Pinpoint the cell where the given text exists, returning its (x, y) midpoint coordinate. 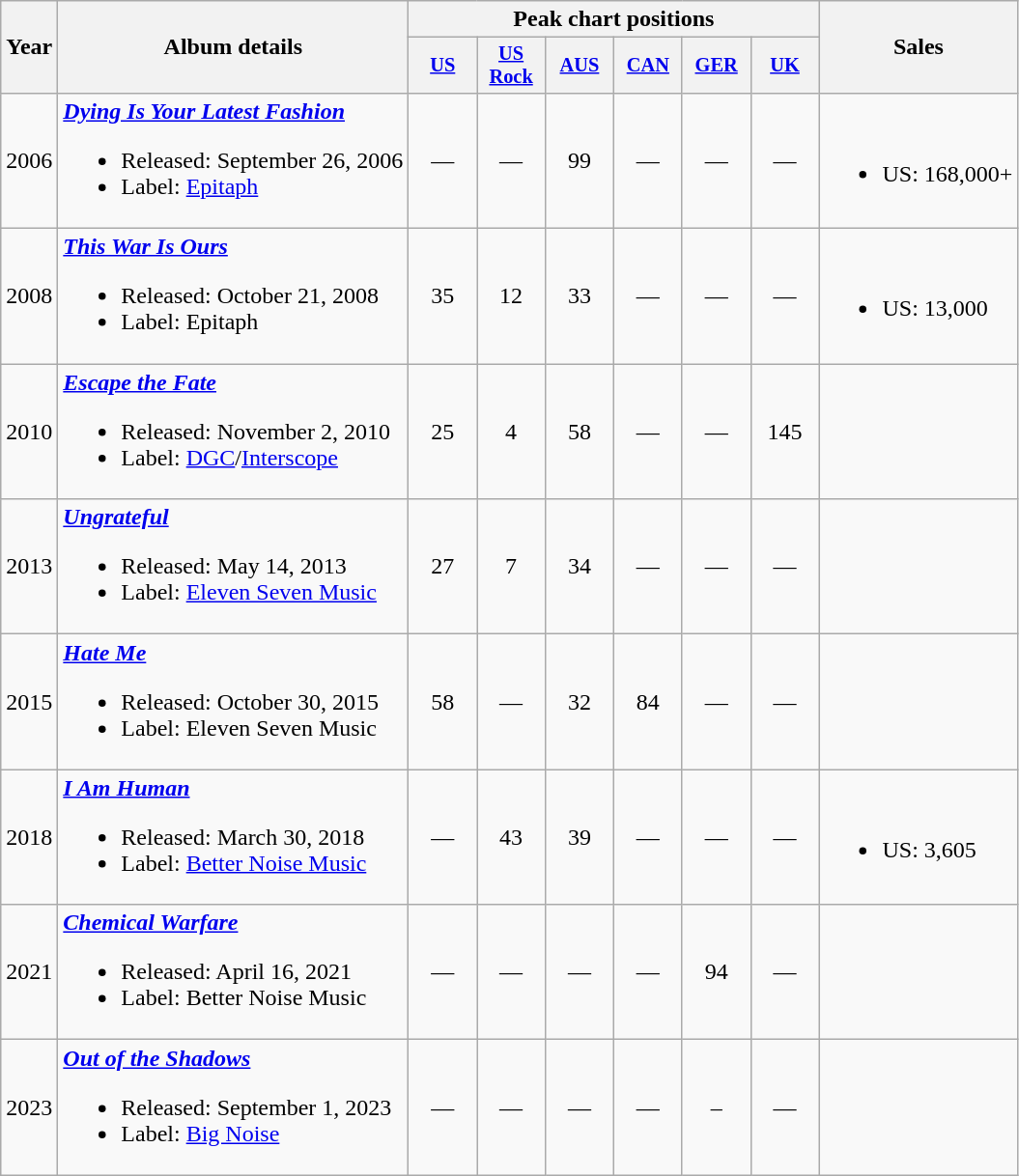
84 (647, 702)
US: 13,000 (919, 296)
2010 (29, 432)
Chemical WarfareReleased: April 16, 2021Label: Better Noise Music (234, 972)
AUS (580, 66)
Year (29, 47)
2021 (29, 972)
Hate MeReleased: October 30, 2015Label: Eleven Seven Music (234, 702)
US: 3,605 (919, 837)
35 (442, 296)
UK (784, 66)
I Am HumanReleased: March 30, 2018Label: Better Noise Music (234, 837)
2008 (29, 296)
94 (717, 972)
CAN (647, 66)
145 (784, 432)
2006 (29, 160)
Peak chart positions (614, 19)
2015 (29, 702)
39 (580, 837)
GER (717, 66)
2018 (29, 837)
UngratefulReleased: May 14, 2013Label: Eleven Seven Music (234, 567)
2023 (29, 1107)
99 (580, 160)
34 (580, 567)
32 (580, 702)
33 (580, 296)
4 (512, 432)
USRock (512, 66)
12 (512, 296)
– (717, 1107)
Album details (234, 47)
25 (442, 432)
7 (512, 567)
This War Is OursReleased: October 21, 2008Label: Epitaph (234, 296)
Out of the ShadowsReleased: September 1, 2023Label: Big Noise (234, 1107)
US (442, 66)
43 (512, 837)
27 (442, 567)
US: 168,000+ (919, 160)
Escape the FateReleased: November 2, 2010Label: DGC/Interscope (234, 432)
Dying Is Your Latest FashionReleased: September 26, 2006Label: Epitaph (234, 160)
Sales (919, 47)
2013 (29, 567)
